Detect which cell encompasses the target text, then output its [x, y] center coordinate. 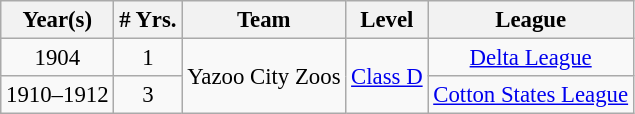
Cotton States League [530, 95]
Team [264, 20]
Level [387, 20]
3 [148, 95]
1 [148, 58]
1904 [58, 58]
Delta League [530, 58]
# Yrs. [148, 20]
Class D [387, 76]
League [530, 20]
1910–1912 [58, 95]
Yazoo City Zoos [264, 76]
Year(s) [58, 20]
